Capture the cell that displays the provided text and extract its [x, y] central coordinate. 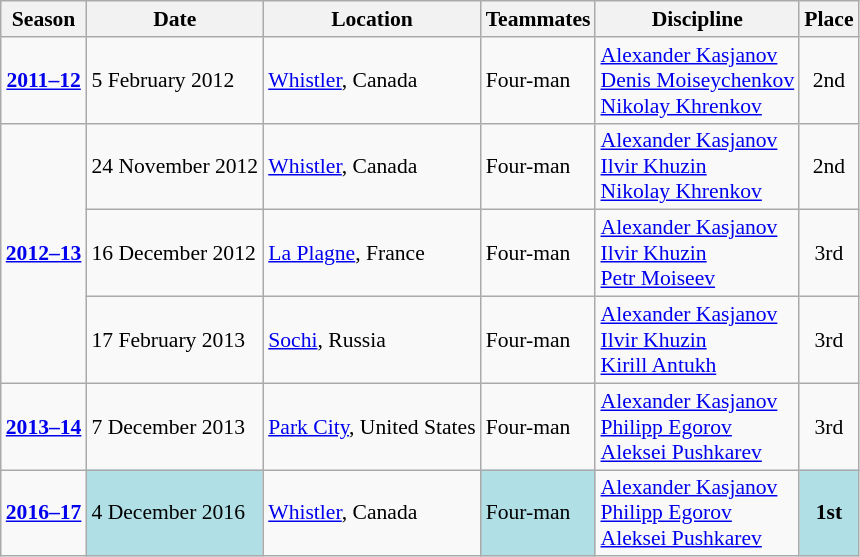
Discipline [697, 19]
1st [828, 514]
Alexander Kasjanov Ilvir Khuzin Petr Moiseev [697, 254]
2011–12 [44, 80]
4 December 2016 [174, 514]
Alexander Kasjanov Denis Moiseychenkov Nikolay Khrenkov [697, 80]
Park City, United States [372, 426]
Teammates [538, 19]
16 December 2012 [174, 254]
Alexander Kasjanov Ilvir Khuzin Nikolay Khrenkov [697, 166]
2012–13 [44, 253]
2013–14 [44, 426]
Date [174, 19]
24 November 2012 [174, 166]
Place [828, 19]
5 February 2012 [174, 80]
17 February 2013 [174, 340]
2016–17 [44, 514]
Location [372, 19]
Season [44, 19]
7 December 2013 [174, 426]
La Plagne, France [372, 254]
Sochi, Russia [372, 340]
Alexander Kasjanov Ilvir Khuzin Kirill Antukh [697, 340]
